Capture the cell that displays the provided text and extract its [x, y] central coordinate. 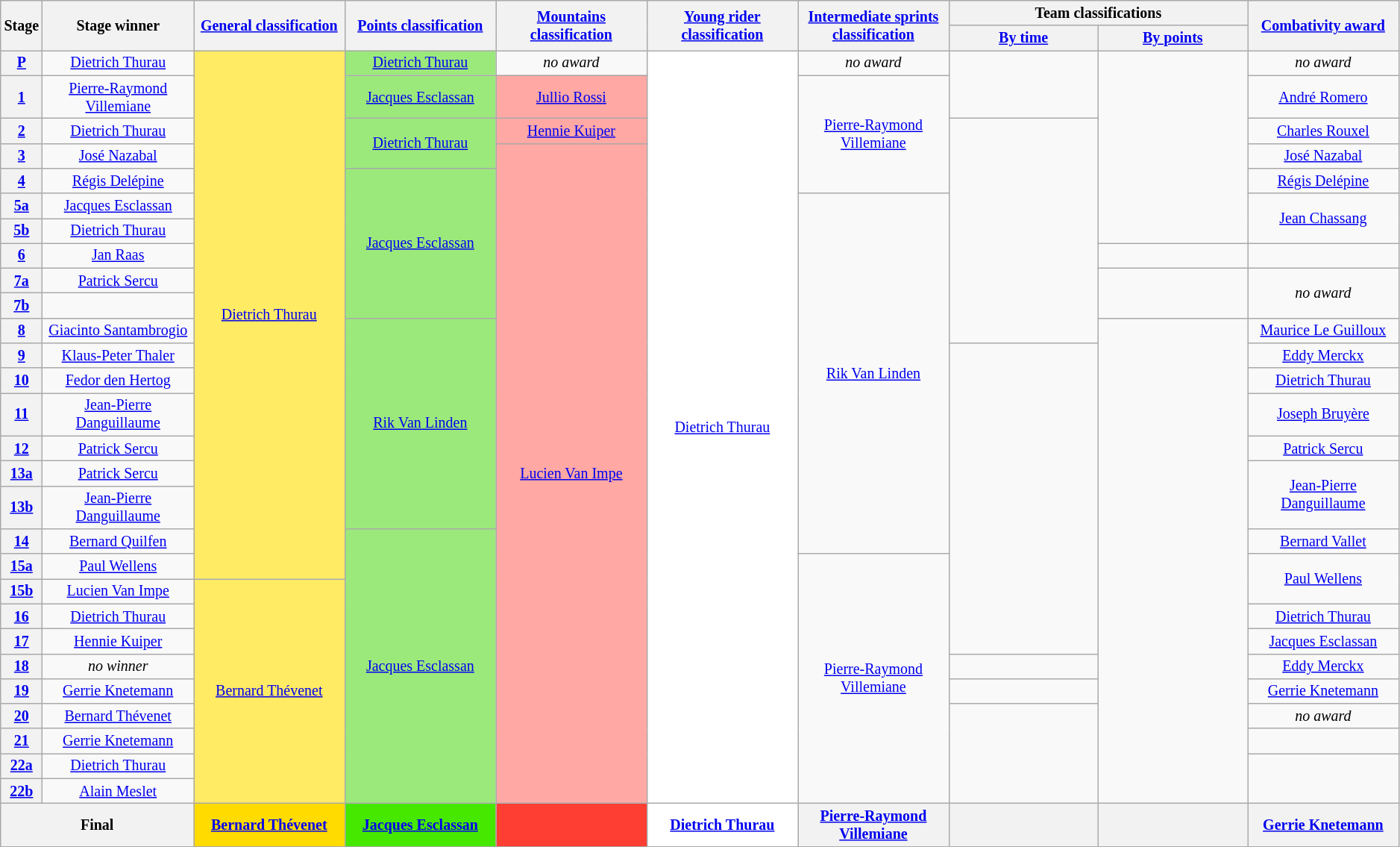
Intermediate sprints classification [874, 25]
18 [22, 666]
3 [22, 155]
14 [22, 542]
Mountains classification [571, 25]
22b [22, 791]
Klaus-Peter Thaler [118, 355]
Jan Raas [118, 255]
André Romero [1323, 97]
Jullio Rossi [571, 97]
Stage winner [118, 25]
22a [22, 766]
Fedor den Hertog [118, 381]
Stage [22, 25]
15a [22, 566]
7b [22, 306]
10 [22, 381]
Giacinto Santambrogio [118, 331]
Points classification [421, 25]
Joseph Bruyère [1323, 415]
6 [22, 255]
11 [22, 415]
19 [22, 691]
4 [22, 181]
21 [22, 742]
12 [22, 449]
By points [1173, 39]
Alain Meslet [118, 791]
15b [22, 591]
By time [1023, 39]
Bernard Quilfen [118, 542]
2 [22, 131]
Maurice Le Guilloux [1323, 331]
no winner [118, 666]
1 [22, 97]
8 [22, 331]
17 [22, 642]
13a [22, 473]
General classification [270, 25]
Final [97, 825]
5a [22, 206]
Combativity award [1323, 25]
5b [22, 231]
P [22, 63]
Bernard Vallet [1323, 542]
Young rider classification [722, 25]
Team classifications [1098, 13]
7a [22, 281]
20 [22, 716]
16 [22, 616]
Charles Rouxel [1323, 131]
13b [22, 507]
9 [22, 355]
Jean Chassang [1323, 218]
